From the cell containing the given text, extract its center point as (x, y) coordinate. 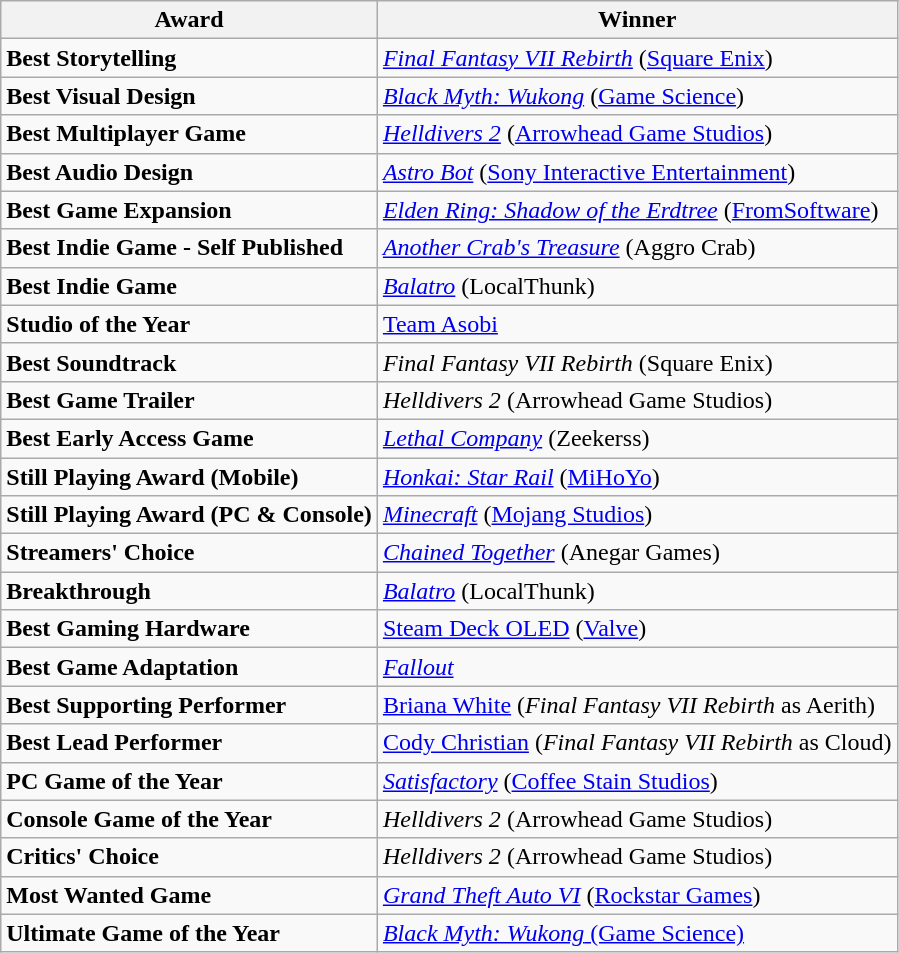
Steam Deck OLED (Valve) (637, 629)
Grand Theft Auto VI (Rockstar Games) (637, 895)
Cody Christian (Final Fantasy VII Rebirth as Cloud) (637, 743)
Best Game Expansion (190, 210)
Best Visual Design (190, 96)
Best Storytelling (190, 58)
Best Early Access Game (190, 438)
PC Game of the Year (190, 781)
Astro Bot (Sony Interactive Entertainment) (637, 172)
Still Playing Award (Mobile) (190, 477)
Best Game Adaptation (190, 667)
Critics' Choice (190, 857)
Breakthrough (190, 591)
Lethal Company (Zeekerss) (637, 438)
Best Lead Performer (190, 743)
Best Indie Game (190, 286)
Best Soundtrack (190, 362)
Studio of the Year (190, 324)
Honkai: Star Rail (MiHoYo) (637, 477)
Winner (637, 20)
Team Asobi (637, 324)
Fallout (637, 667)
Best Indie Game - Self Published (190, 248)
Most Wanted Game (190, 895)
Streamers' Choice (190, 553)
Award (190, 20)
Elden Ring: Shadow of the Erdtree (FromSoftware) (637, 210)
Ultimate Game of the Year (190, 933)
Briana White (Final Fantasy VII Rebirth as Aerith) (637, 705)
Another Crab's Treasure (Aggro Crab) (637, 248)
Best Game Trailer (190, 400)
Satisfactory (Coffee Stain Studios) (637, 781)
Best Audio Design (190, 172)
Still Playing Award (PC & Console) (190, 515)
Best Multiplayer Game (190, 134)
Best Supporting Performer (190, 705)
Console Game of the Year (190, 819)
Chained Together (Anegar Games) (637, 553)
Minecraft (Mojang Studios) (637, 515)
Best Gaming Hardware (190, 629)
